Identify which cell holds the provided text, then report its [X, Y] central coordinate. 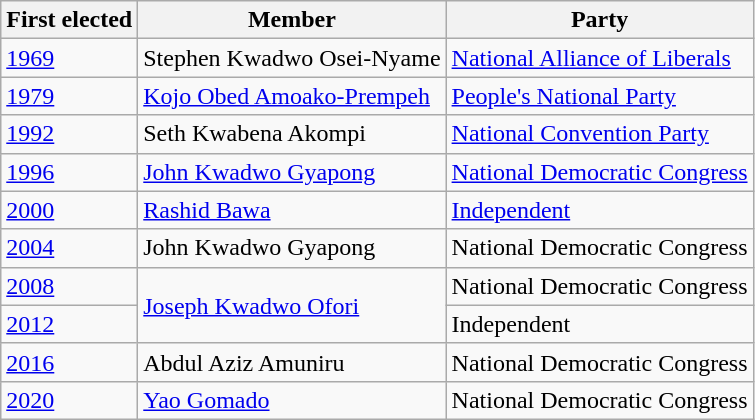
First elected [70, 20]
Rashid Bawa [292, 210]
Abdul Aziz Amuniru [292, 362]
1996 [70, 172]
2008 [70, 286]
Party [600, 20]
2012 [70, 324]
1969 [70, 58]
Yao Gomado [292, 400]
1992 [70, 134]
National Alliance of Liberals [600, 58]
2004 [70, 248]
2020 [70, 400]
Member [292, 20]
2016 [70, 362]
People's National Party [600, 96]
Joseph Kwadwo Ofori [292, 305]
1979 [70, 96]
Stephen Kwadwo Osei-Nyame [292, 58]
Seth Kwabena Akompi [292, 134]
National Convention Party [600, 134]
Kojo Obed Amoako-Prempeh [292, 96]
2000 [70, 210]
